Identify which cell holds the provided text, then report its (x, y) central coordinate. 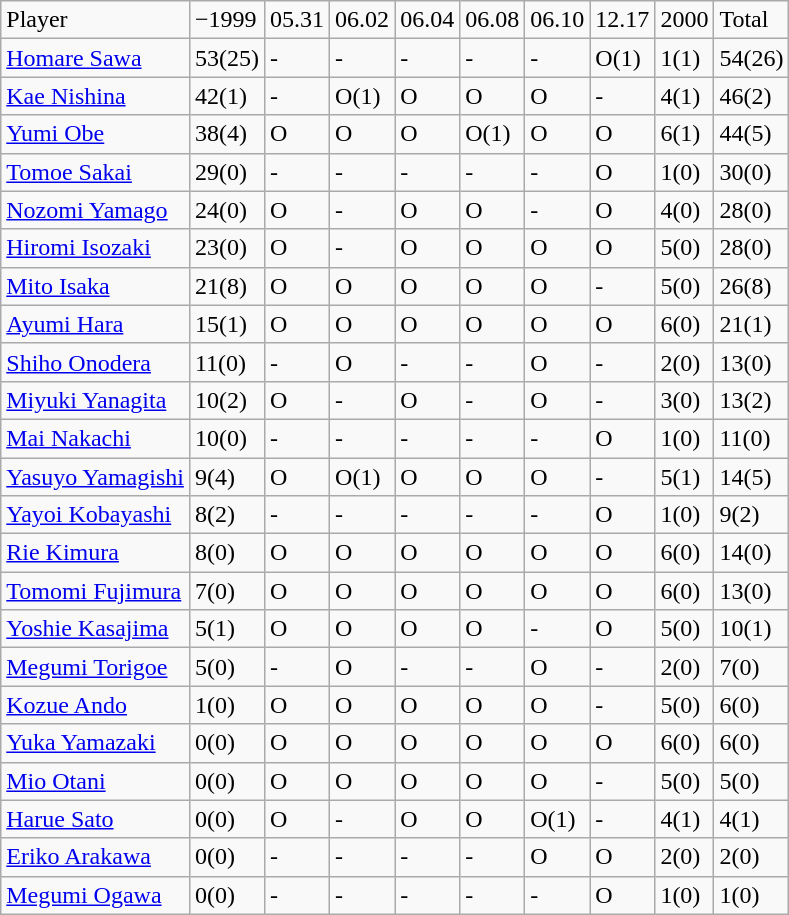
21(1) (752, 324)
44(5) (752, 134)
Yoshie Kasajima (96, 629)
1(1) (684, 58)
Shiho Onodera (96, 362)
10(0) (226, 438)
Megumi Torigoe (96, 667)
46(2) (752, 96)
12.17 (622, 20)
Yayoi Kobayashi (96, 515)
8(0) (226, 553)
9(4) (226, 477)
10(2) (226, 400)
Harue Sato (96, 819)
23(0) (226, 248)
Yasuyo Yamagishi (96, 477)
8(2) (226, 515)
06.10 (558, 20)
13(2) (752, 400)
30(0) (752, 172)
06.02 (362, 20)
3(0) (684, 400)
53(25) (226, 58)
15(1) (226, 324)
06.08 (492, 20)
Yuka Yamazaki (96, 743)
06.04 (428, 20)
−1999 (226, 20)
2000 (684, 20)
Player (96, 20)
Kae Nishina (96, 96)
10(1) (752, 629)
Mito Isaka (96, 286)
Megumi Ogawa (96, 895)
26(8) (752, 286)
Homare Sawa (96, 58)
Tomoe Sakai (96, 172)
Ayumi Hara (96, 324)
Tomomi Fujimura (96, 591)
42(1) (226, 96)
54(26) (752, 58)
Miyuki Yanagita (96, 400)
Nozomi Yamago (96, 210)
21(8) (226, 286)
24(0) (226, 210)
Yumi Obe (96, 134)
Hiromi Isozaki (96, 248)
9(2) (752, 515)
Kozue Ando (96, 705)
Eriko Arakawa (96, 857)
4(0) (684, 210)
14(0) (752, 553)
14(5) (752, 477)
Mio Otani (96, 781)
Mai Nakachi (96, 438)
Rie Kimura (96, 553)
29(0) (226, 172)
38(4) (226, 134)
05.31 (296, 20)
Total (752, 20)
6(1) (684, 134)
